Detect which cell encompasses the target text, then output its (X, Y) center coordinate. 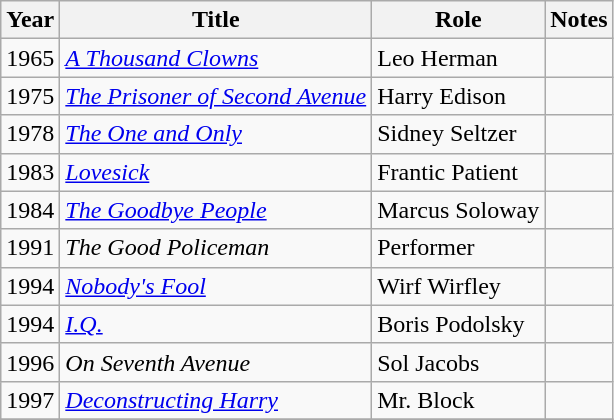
Lovesick (216, 172)
Deconstructing Harry (216, 400)
Wirf Wirfley (458, 286)
The Good Policeman (216, 248)
I.Q. (216, 324)
The Prisoner of Second Avenue (216, 96)
1984 (30, 210)
Nobody's Fool (216, 286)
Mr. Block (458, 400)
Marcus Soloway (458, 210)
Frantic Patient (458, 172)
The One and Only (216, 134)
Sidney Seltzer (458, 134)
Harry Edison (458, 96)
Notes (579, 20)
1978 (30, 134)
Year (30, 20)
Performer (458, 248)
On Seventh Avenue (216, 362)
Boris Podolsky (458, 324)
Leo Herman (458, 58)
1975 (30, 96)
1965 (30, 58)
Sol Jacobs (458, 362)
A Thousand Clowns (216, 58)
Role (458, 20)
Title (216, 20)
The Goodbye People (216, 210)
1997 (30, 400)
1991 (30, 248)
1996 (30, 362)
1983 (30, 172)
